Identify which cell holds the provided text, then report its (x, y) central coordinate. 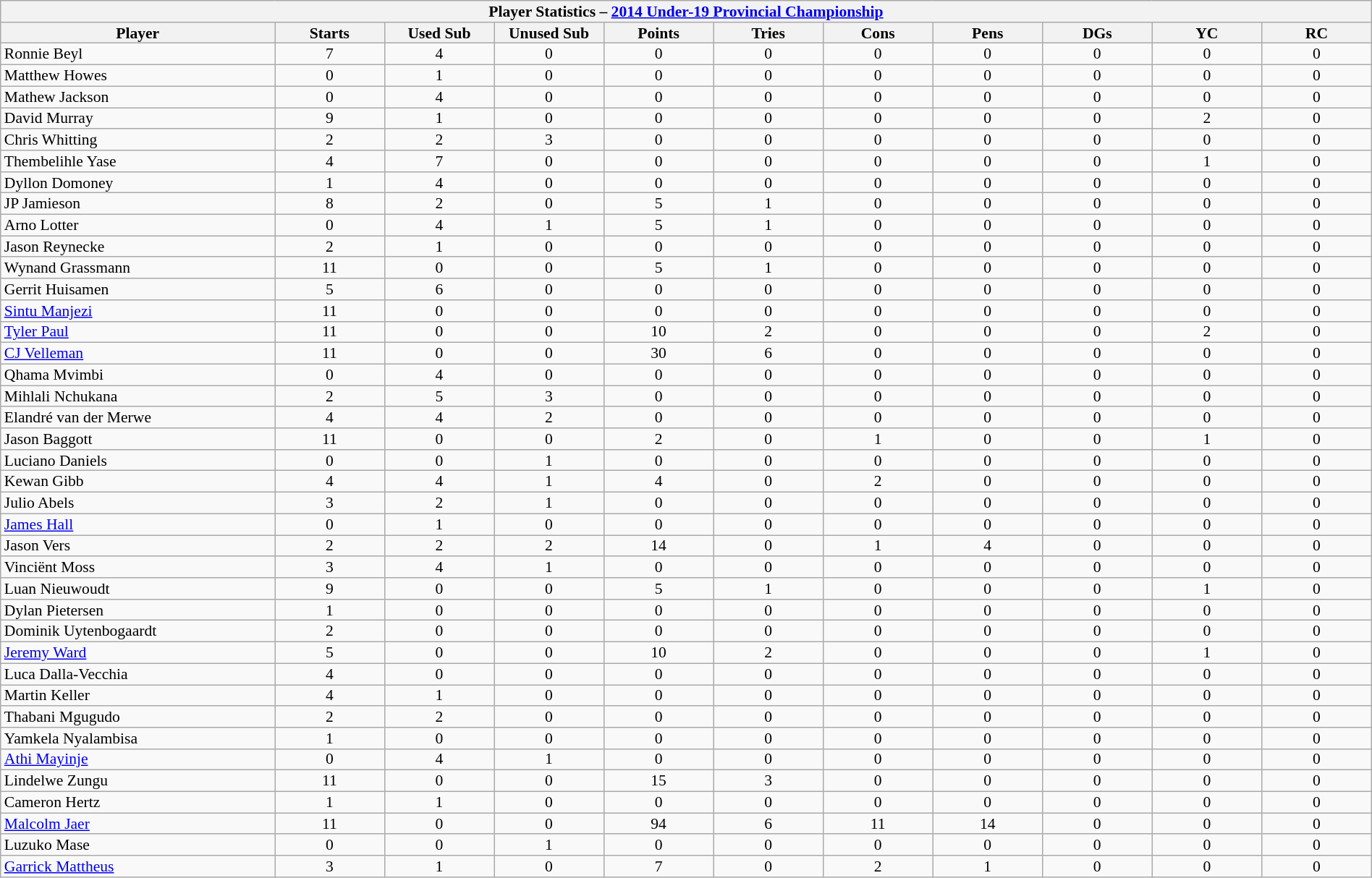
15 (659, 781)
Sintu Manjezi (137, 311)
Kewan Gibb (137, 482)
Jason Reynecke (137, 247)
Luca Dalla-Vecchia (137, 674)
Matthew Howes (137, 76)
Starts (330, 33)
Gerrit Huisamen (137, 289)
Thembelihle Yase (137, 161)
30 (659, 354)
Garrick Mattheus (137, 866)
Player Statistics – 2014 Under-19 Provincial Championship (686, 12)
Ronnie Beyl (137, 54)
Jason Baggott (137, 439)
Cons (878, 33)
Malcolm Jaer (137, 824)
Vinciënt Moss (137, 568)
Elandré van der Merwe (137, 418)
Mathew Jackson (137, 97)
Thabani Mgugudo (137, 717)
Tries (768, 33)
Dyllon Domoney (137, 183)
DGs (1097, 33)
RC (1317, 33)
Wynand Grassmann (137, 268)
CJ Velleman (137, 354)
Mihlali Nchukana (137, 396)
Unused Sub (549, 33)
Pens (988, 33)
Cameron Hertz (137, 803)
Tyler Paul (137, 332)
Lindelwe Zungu (137, 781)
Dylan Pietersen (137, 610)
Luciano Daniels (137, 461)
Player (137, 33)
James Hall (137, 524)
Points (659, 33)
Jeremy Ward (137, 653)
Martin Keller (137, 696)
Dominik Uytenbogaardt (137, 631)
JP Jamieson (137, 204)
94 (659, 824)
Arno Lotter (137, 226)
Chris Whitting (137, 140)
Luan Nieuwoudt (137, 589)
David Murray (137, 119)
Yamkela Nyalambisa (137, 738)
Used Sub (439, 33)
Athi Mayinje (137, 760)
Julio Abels (137, 503)
8 (330, 204)
Jason Vers (137, 546)
Luzuko Mase (137, 845)
Qhama Mvimbi (137, 375)
YC (1207, 33)
